Provide the [x, y] coordinate of the cell's center where the given text is located.  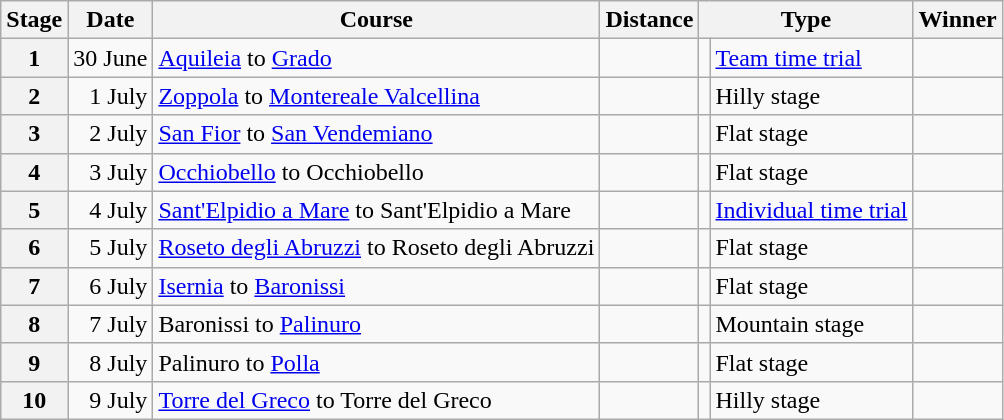
6 July [110, 286]
Type [806, 20]
Date [110, 20]
7 [34, 286]
Individual time trial [812, 210]
Winner [958, 20]
Mountain stage [812, 324]
Palinuro to Polla [376, 362]
Isernia to Baronissi [376, 286]
Baronissi to Palinuro [376, 324]
3 [34, 134]
Zoppola to Montereale Valcellina [376, 96]
Occhiobello to Occhiobello [376, 172]
7 July [110, 324]
2 July [110, 134]
1 [34, 58]
4 July [110, 210]
Aquileia to Grado [376, 58]
Course [376, 20]
10 [34, 400]
30 June [110, 58]
Distance [650, 20]
2 [34, 96]
Roseto degli Abruzzi to Roseto degli Abruzzi [376, 248]
5 July [110, 248]
6 [34, 248]
8 [34, 324]
9 [34, 362]
Torre del Greco to Torre del Greco [376, 400]
1 July [110, 96]
Stage [34, 20]
4 [34, 172]
Sant'Elpidio a Mare to Sant'Elpidio a Mare [376, 210]
8 July [110, 362]
San Fior to San Vendemiano [376, 134]
5 [34, 210]
9 July [110, 400]
3 July [110, 172]
Team time trial [812, 58]
